From the cell containing the given text, extract its center point as (X, Y) coordinate. 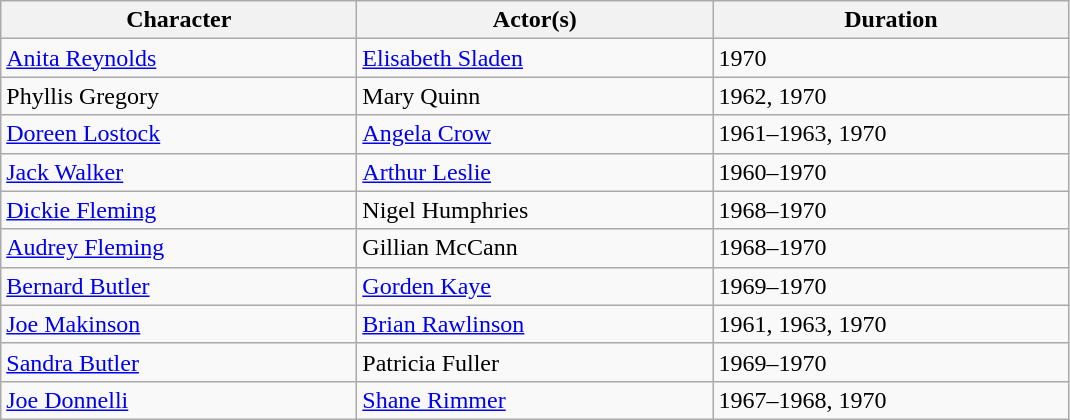
1960–1970 (891, 172)
Gillian McCann (535, 248)
Character (179, 20)
Shane Rimmer (535, 400)
1961, 1963, 1970 (891, 324)
Bernard Butler (179, 286)
Phyllis Gregory (179, 96)
Patricia Fuller (535, 362)
Duration (891, 20)
Angela Crow (535, 134)
Anita Reynolds (179, 58)
1962, 1970 (891, 96)
Doreen Lostock (179, 134)
Joe Makinson (179, 324)
Audrey Fleming (179, 248)
Nigel Humphries (535, 210)
Gorden Kaye (535, 286)
Actor(s) (535, 20)
1961–1963, 1970 (891, 134)
Sandra Butler (179, 362)
Mary Quinn (535, 96)
1967–1968, 1970 (891, 400)
1970 (891, 58)
Brian Rawlinson (535, 324)
Dickie Fleming (179, 210)
Jack Walker (179, 172)
Arthur Leslie (535, 172)
Joe Donnelli (179, 400)
Elisabeth Sladen (535, 58)
